Provide the (X, Y) coordinate of the cell's center where the given text is located.  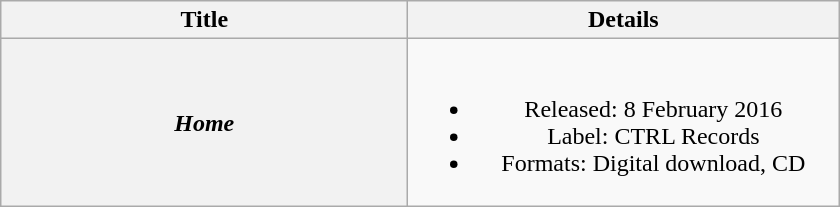
Home (204, 122)
Released: 8 February 2016Label: CTRL RecordsFormats: Digital download, CD (624, 122)
Details (624, 20)
Title (204, 20)
